For the text-containing cell, return its midpoint in (X, Y) coordinate format. 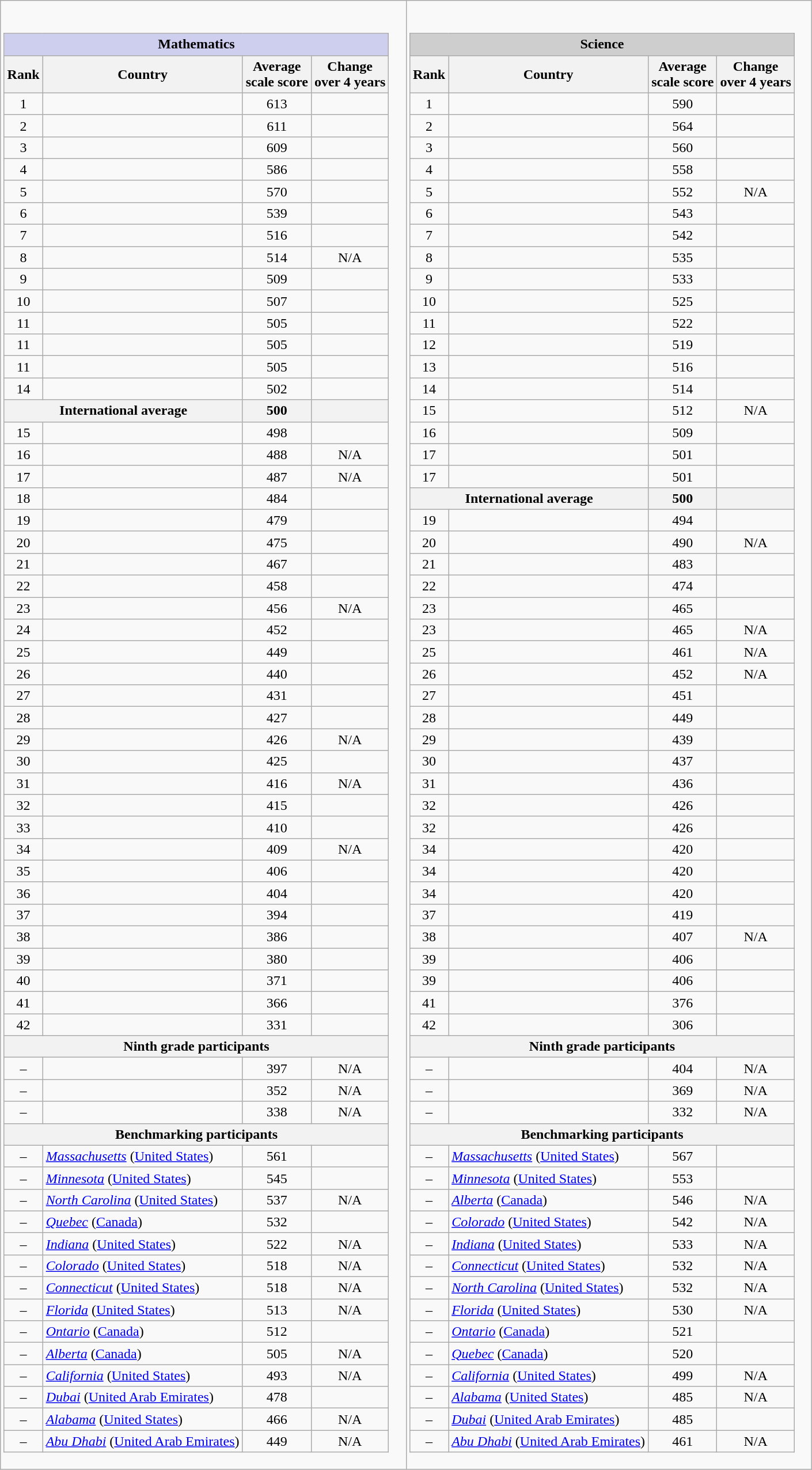
502 (276, 389)
479 (276, 520)
386 (276, 937)
478 (276, 1397)
456 (276, 608)
613 (276, 104)
366 (276, 1003)
543 (683, 213)
525 (683, 301)
507 (276, 301)
609 (276, 147)
380 (276, 959)
558 (683, 169)
437 (683, 761)
611 (276, 126)
590 (683, 104)
440 (276, 674)
535 (683, 257)
467 (276, 564)
331 (276, 1025)
487 (276, 476)
369 (683, 1090)
494 (683, 520)
490 (683, 542)
521 (683, 1332)
483 (683, 564)
546 (683, 1200)
24 (23, 630)
513 (276, 1310)
561 (276, 1156)
332 (683, 1112)
493 (276, 1376)
439 (683, 740)
427 (276, 718)
539 (276, 213)
306 (683, 1025)
545 (276, 1178)
36 (23, 893)
484 (276, 498)
410 (276, 827)
352 (276, 1090)
409 (276, 849)
436 (683, 783)
431 (276, 696)
570 (276, 191)
35 (23, 871)
530 (683, 1310)
564 (683, 126)
519 (683, 345)
567 (683, 1156)
394 (276, 915)
474 (683, 586)
537 (276, 1200)
338 (276, 1112)
Science (602, 44)
488 (276, 454)
499 (683, 1376)
40 (23, 981)
13 (430, 367)
376 (683, 1003)
475 (276, 542)
33 (23, 827)
18 (23, 498)
419 (683, 915)
416 (276, 783)
552 (683, 191)
466 (276, 1419)
498 (276, 433)
Mathematics (196, 44)
560 (683, 147)
586 (276, 169)
371 (276, 981)
407 (683, 937)
12 (430, 345)
458 (276, 586)
425 (276, 761)
553 (683, 1178)
415 (276, 805)
520 (683, 1354)
397 (276, 1069)
451 (683, 696)
